Pinpoint the cell where the given text exists, returning its [x, y] midpoint coordinate. 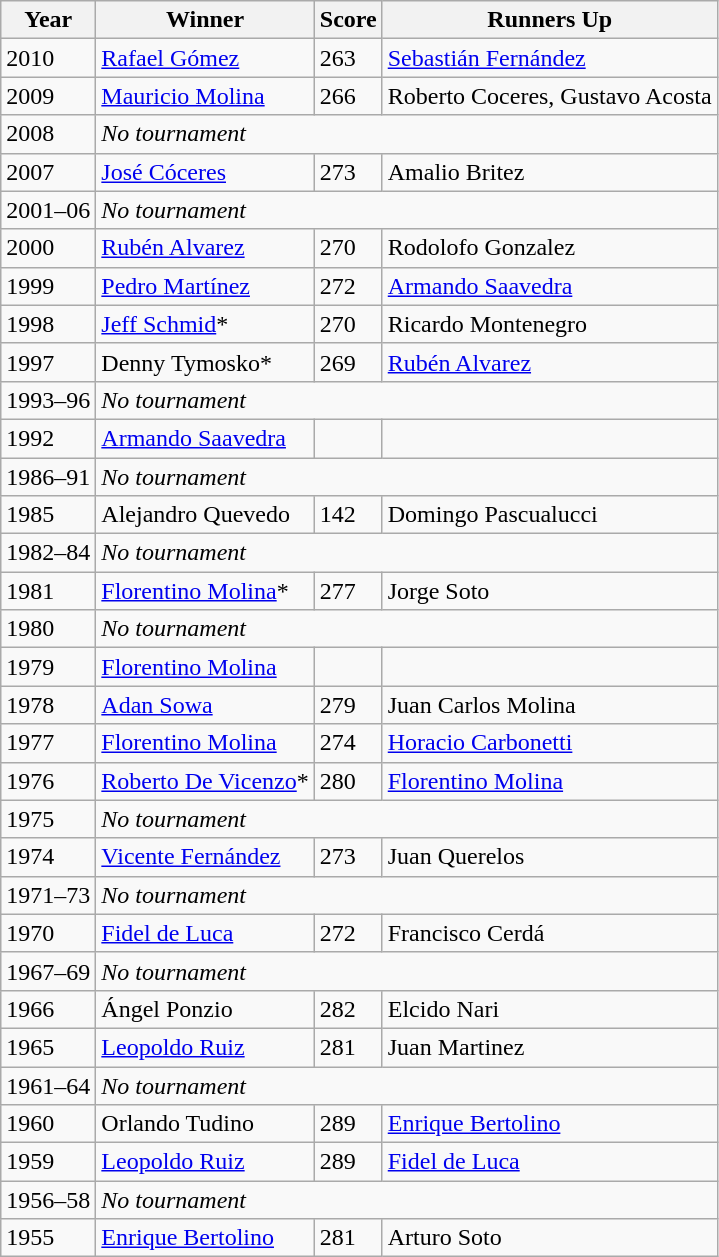
1999 [48, 286]
Vicente Fernández [205, 857]
277 [348, 591]
Orlando Tudino [205, 1124]
142 [348, 515]
Arturo Soto [550, 1238]
1977 [48, 743]
266 [348, 96]
1974 [48, 857]
Sebastián Fernández [550, 58]
2001–06 [48, 210]
José Cóceres [205, 172]
274 [348, 743]
2009 [48, 96]
Roberto De Vicenzo* [205, 781]
Amalio Britez [550, 172]
Year [48, 20]
2007 [48, 172]
280 [348, 781]
Juan Carlos Molina [550, 705]
269 [348, 362]
Adan Sowa [205, 705]
Domingo Pascualucci [550, 515]
1967–69 [48, 971]
Horacio Carbonetti [550, 743]
1985 [48, 515]
263 [348, 58]
1960 [48, 1124]
279 [348, 705]
Juan Querelos [550, 857]
1981 [48, 591]
1966 [48, 1009]
1976 [48, 781]
Juan Martinez [550, 1047]
Score [348, 20]
Alejandro Quevedo [205, 515]
Ricardo Montenegro [550, 324]
Jeff Schmid* [205, 324]
1956–58 [48, 1200]
2008 [48, 134]
1978 [48, 705]
Elcido Nari [550, 1009]
Ángel Ponzio [205, 1009]
Pedro Martínez [205, 286]
1971–73 [48, 895]
Francisco Cerdá [550, 933]
1959 [48, 1162]
1998 [48, 324]
1993–96 [48, 400]
Runners Up [550, 20]
Rafael Gómez [205, 58]
Roberto Coceres, Gustavo Acosta [550, 96]
Mauricio Molina [205, 96]
2010 [48, 58]
Denny Tymosko* [205, 362]
1992 [48, 438]
1965 [48, 1047]
1955 [48, 1238]
1982–84 [48, 553]
Rodolofo Gonzalez [550, 248]
1970 [48, 933]
2000 [48, 248]
1997 [48, 362]
1980 [48, 629]
Florentino Molina* [205, 591]
1975 [48, 819]
1961–64 [48, 1085]
282 [348, 1009]
1986–91 [48, 477]
1979 [48, 667]
Winner [205, 20]
Jorge Soto [550, 591]
